Return [X, Y] of the center of cell containing provided text 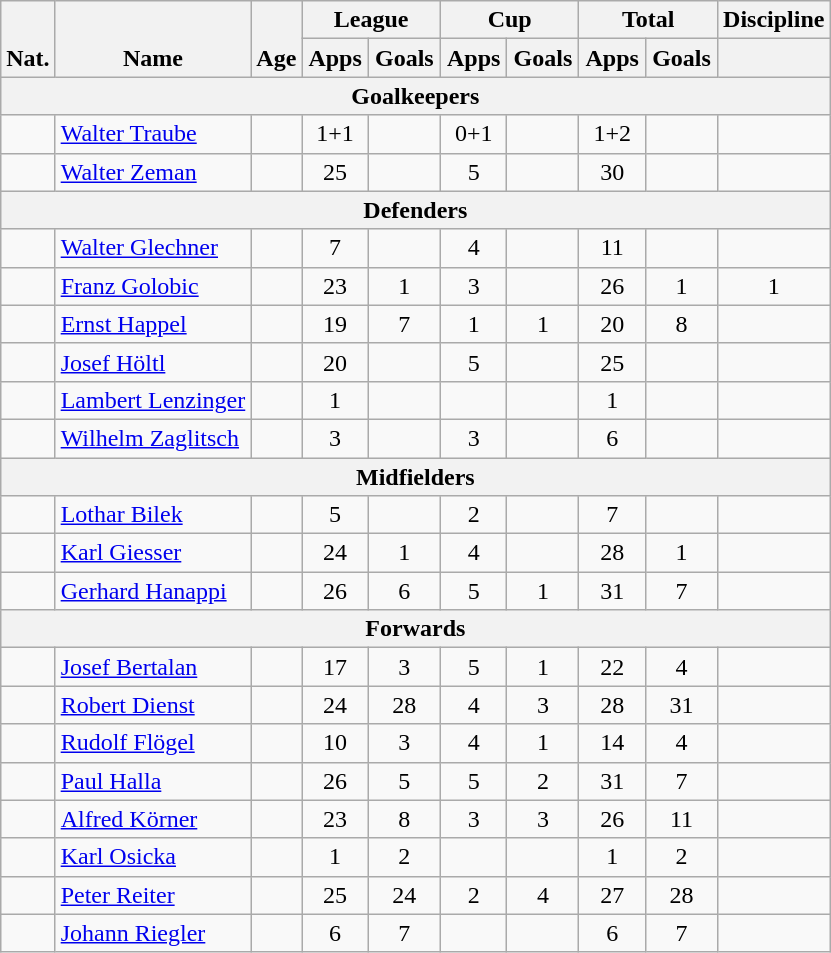
Defenders [416, 210]
Josef Höltl [153, 362]
1+2 [612, 134]
1+1 [336, 134]
17 [336, 667]
Franz Golobic [153, 286]
Forwards [416, 629]
Rudolf Flögel [153, 743]
Total [648, 20]
0+1 [474, 134]
Walter Glechner [153, 248]
Josef Bertalan [153, 667]
22 [612, 667]
30 [612, 172]
Alfred Körner [153, 819]
Lambert Lenzinger [153, 400]
Ernst Happel [153, 324]
27 [612, 895]
Midfielders [416, 477]
Walter Zeman [153, 172]
14 [612, 743]
Cup [510, 20]
19 [336, 324]
Goalkeepers [416, 96]
Paul Halla [153, 781]
Robert Dienst [153, 705]
Gerhard Hanappi [153, 591]
Johann Riegler [153, 933]
10 [336, 743]
Karl Osicka [153, 857]
Karl Giesser [153, 553]
Wilhelm Zaglitsch [153, 438]
Nat. [28, 39]
Discipline [774, 20]
Peter Reiter [153, 895]
Age [276, 39]
Walter Traube [153, 134]
League [372, 20]
Name [153, 39]
Lothar Bilek [153, 515]
